Return [X, Y] of the center of cell containing provided text 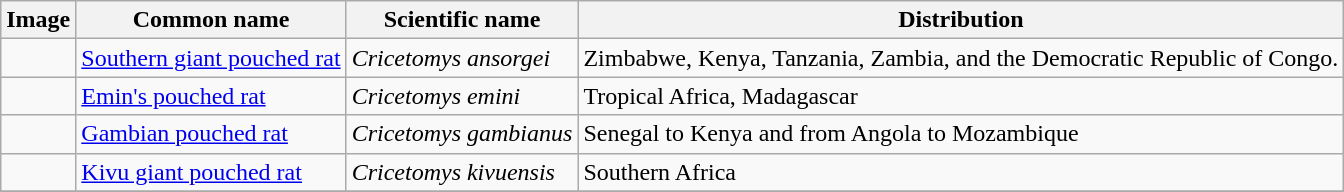
Senegal to Kenya and from Angola to Mozambique [961, 134]
Distribution [961, 20]
Gambian pouched rat [211, 134]
Zimbabwe, Kenya, Tanzania, Zambia, and the Democratic Republic of Congo. [961, 58]
Cricetomys emini [462, 96]
Scientific name [462, 20]
Tropical Africa, Madagascar [961, 96]
Emin's pouched rat [211, 96]
Kivu giant pouched rat [211, 172]
Cricetomys kivuensis [462, 172]
Cricetomys ansorgei [462, 58]
Southern giant pouched rat [211, 58]
Cricetomys gambianus [462, 134]
Southern Africa [961, 172]
Common name [211, 20]
Image [38, 20]
